Find where the given text appears and provide that cell's center as [X, Y] coordinate. 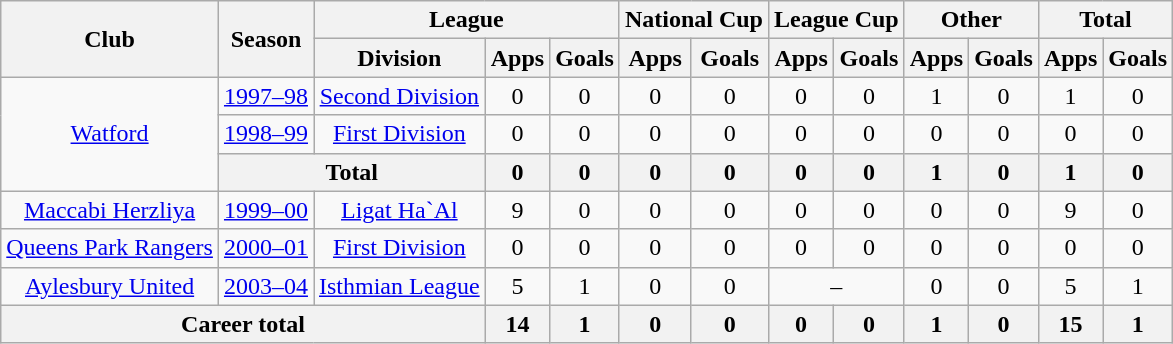
League Cup [836, 20]
Division [400, 58]
Club [110, 39]
Season [266, 39]
Career total [243, 324]
Maccabi Herzliya [110, 210]
Ligat Ha`Al [400, 210]
1997–98 [266, 96]
Watford [110, 134]
Aylesbury United [110, 286]
Second Division [400, 96]
2003–04 [266, 286]
2000–01 [266, 248]
15 [1070, 324]
1999–00 [266, 210]
– [836, 286]
Queens Park Rangers [110, 248]
Other [971, 20]
14 [517, 324]
League [467, 20]
National Cup [694, 20]
Isthmian League [400, 286]
1998–99 [266, 134]
